For the text-containing cell, return its midpoint in (X, Y) coordinate format. 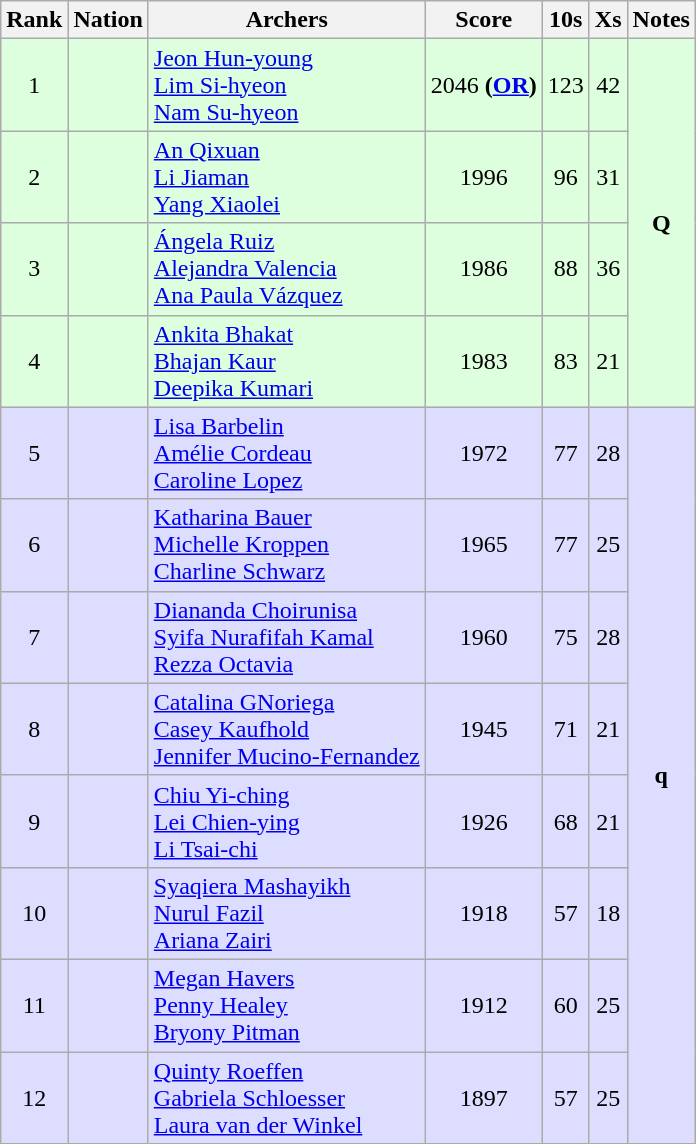
Ankita BhakatBhajan KaurDeepika Kumari (286, 361)
1986 (484, 269)
88 (566, 269)
Notes (661, 20)
Diananda ChoirunisaSyifa Nurafifah KamalRezza Octavia (286, 637)
Quinty RoeffenGabriela SchloesserLaura van der Winkel (286, 1098)
q (661, 775)
Syaqiera MashayikhNurul FazilAriana Zairi (286, 913)
Nation (108, 20)
11 (34, 1005)
68 (566, 821)
1926 (484, 821)
8 (34, 729)
Ángela RuizAlejandra ValenciaAna Paula Vázquez (286, 269)
1 (34, 85)
1996 (484, 177)
60 (566, 1005)
An QixuanLi JiamanYang Xiaolei (286, 177)
1897 (484, 1098)
1965 (484, 545)
75 (566, 637)
6 (34, 545)
Chiu Yi-chingLei Chien-yingLi Tsai-chi (286, 821)
71 (566, 729)
83 (566, 361)
3 (34, 269)
31 (608, 177)
1918 (484, 913)
Rank (34, 20)
1972 (484, 453)
2046 (OR) (484, 85)
Katharina BauerMichelle KroppenCharline Schwarz (286, 545)
18 (608, 913)
Score (484, 20)
Jeon Hun-youngLim Si-hyeonNam Su-hyeon (286, 85)
12 (34, 1098)
1960 (484, 637)
7 (34, 637)
36 (608, 269)
2 (34, 177)
9 (34, 821)
4 (34, 361)
Archers (286, 20)
10 (34, 913)
1912 (484, 1005)
Catalina GNoriegaCasey KaufholdJennifer Mucino-Fernandez (286, 729)
10s (566, 20)
1945 (484, 729)
Q (661, 223)
96 (566, 177)
Lisa BarbelinAmélie CordeauCaroline Lopez (286, 453)
42 (608, 85)
Megan HaversPenny HealeyBryony Pitman (286, 1005)
5 (34, 453)
123 (566, 85)
1983 (484, 361)
Xs (608, 20)
